Locate the cell with the specified text and output its [X, Y] center coordinate. 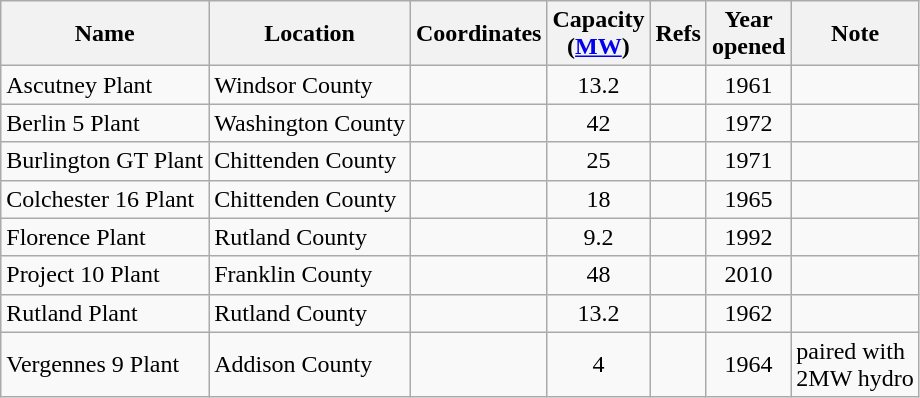
1971 [748, 161]
paired with2MW hydro [856, 364]
Coordinates [479, 34]
25 [598, 161]
Name [105, 34]
9.2 [598, 237]
Florence Plant [105, 237]
Ascutney Plant [105, 85]
2010 [748, 275]
Vergennes 9 Plant [105, 364]
Capacity(MW) [598, 34]
Note [856, 34]
1965 [748, 199]
1962 [748, 313]
18 [598, 199]
Windsor County [310, 85]
Addison County [310, 364]
Franklin County [310, 275]
1961 [748, 85]
1992 [748, 237]
4 [598, 364]
48 [598, 275]
42 [598, 123]
Burlington GT Plant [105, 161]
Yearopened [748, 34]
1964 [748, 364]
Washington County [310, 123]
Berlin 5 Plant [105, 123]
Colchester 16 Plant [105, 199]
Refs [678, 34]
1972 [748, 123]
Project 10 Plant [105, 275]
Location [310, 34]
Rutland Plant [105, 313]
